Return the [x, y] coordinate for the center point of the cell that contains the specified text.  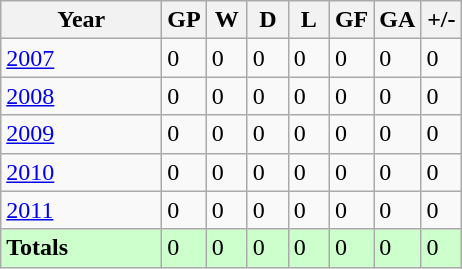
2008 [82, 96]
GA [398, 20]
W [226, 20]
2011 [82, 210]
+/- [442, 20]
D [268, 20]
L [308, 20]
2009 [82, 134]
Totals [82, 248]
2010 [82, 172]
2007 [82, 58]
Year [82, 20]
GF [351, 20]
GP [184, 20]
